Capture the cell that displays the provided text and extract its [x, y] central coordinate. 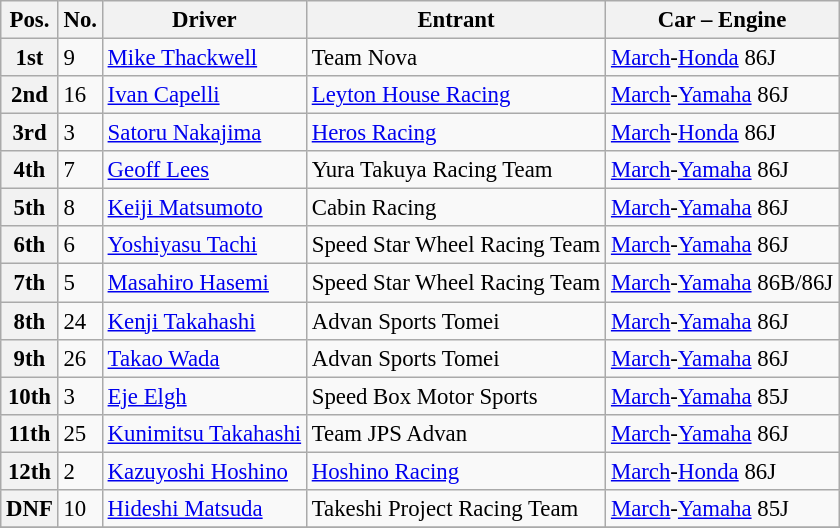
Keiji Matsumoto [204, 208]
No. [80, 20]
Kenji Takahashi [204, 321]
Yoshiyasu Tachi [204, 245]
12th [30, 471]
7th [30, 283]
Leyton House Racing [456, 95]
16 [80, 95]
DNF [30, 509]
25 [80, 433]
2nd [30, 95]
Kazuyoshi Hoshino [204, 471]
4th [30, 170]
10th [30, 396]
Hideshi Matsuda [204, 509]
3rd [30, 133]
Car – Engine [722, 20]
Kunimitsu Takahashi [204, 433]
Team JPS Advan [456, 433]
Entrant [456, 20]
Heros Racing [456, 133]
Team Nova [456, 58]
Geoff Lees [204, 170]
11th [30, 433]
Cabin Racing [456, 208]
Mike Thackwell [204, 58]
1st [30, 58]
Driver [204, 20]
24 [80, 321]
Takao Wada [204, 358]
7 [80, 170]
8th [30, 321]
Takeshi Project Racing Team [456, 509]
Yura Takuya Racing Team [456, 170]
9 [80, 58]
9th [30, 358]
26 [80, 358]
Hoshino Racing [456, 471]
6 [80, 245]
Masahiro Hasemi [204, 283]
5 [80, 283]
Speed Box Motor Sports [456, 396]
Eje Elgh [204, 396]
March-Yamaha 86B/86J [722, 283]
6th [30, 245]
5th [30, 208]
Pos. [30, 20]
8 [80, 208]
2 [80, 471]
10 [80, 509]
Satoru Nakajima [204, 133]
Ivan Capelli [204, 95]
